From the cell containing the given text, extract its center point as [X, Y] coordinate. 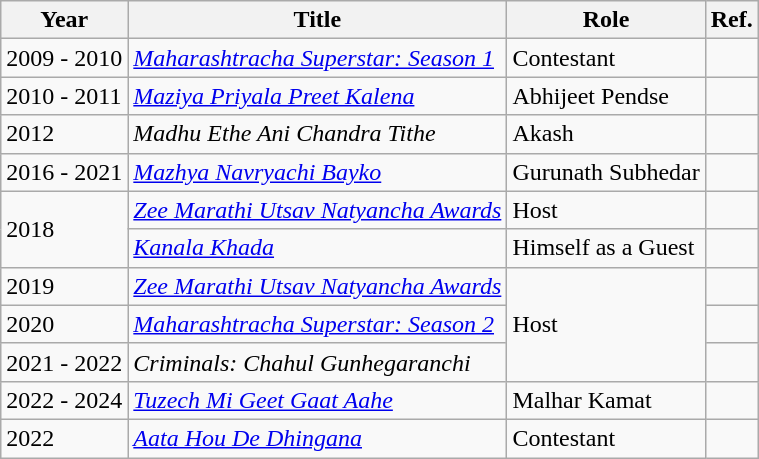
Maharashtracha Superstar: Season 2 [318, 324]
Tuzech Mi Geet Gaat Aahe [318, 400]
Mazhya Navryachi Bayko [318, 172]
Maziya Priyala Preet Kalena [318, 96]
2022 [64, 438]
Maharashtracha Superstar: Season 1 [318, 58]
Criminals: Chahul Gunhegaranchi [318, 362]
2019 [64, 286]
Kanala Khada [318, 248]
2018 [64, 229]
2020 [64, 324]
Akash [606, 134]
Madhu Ethe Ani Chandra Tithe [318, 134]
Abhijeet Pendse [606, 96]
Title [318, 20]
2022 - 2024 [64, 400]
2010 - 2011 [64, 96]
Malhar Kamat [606, 400]
Ref. [732, 20]
Year [64, 20]
2016 - 2021 [64, 172]
2012 [64, 134]
2021 - 2022 [64, 362]
Aata Hou De Dhingana [318, 438]
Gurunath Subhedar [606, 172]
Himself as a Guest [606, 248]
2009 - 2010 [64, 58]
Role [606, 20]
